Scan for the cell matching the given text and deliver its [X, Y] coordinate at center. 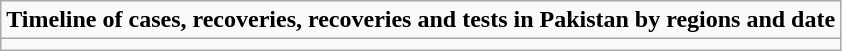
Timeline of cases, recoveries, recoveries and tests in Pakistan by regions and date [421, 20]
